From the cell containing the given text, extract its center point as (x, y) coordinate. 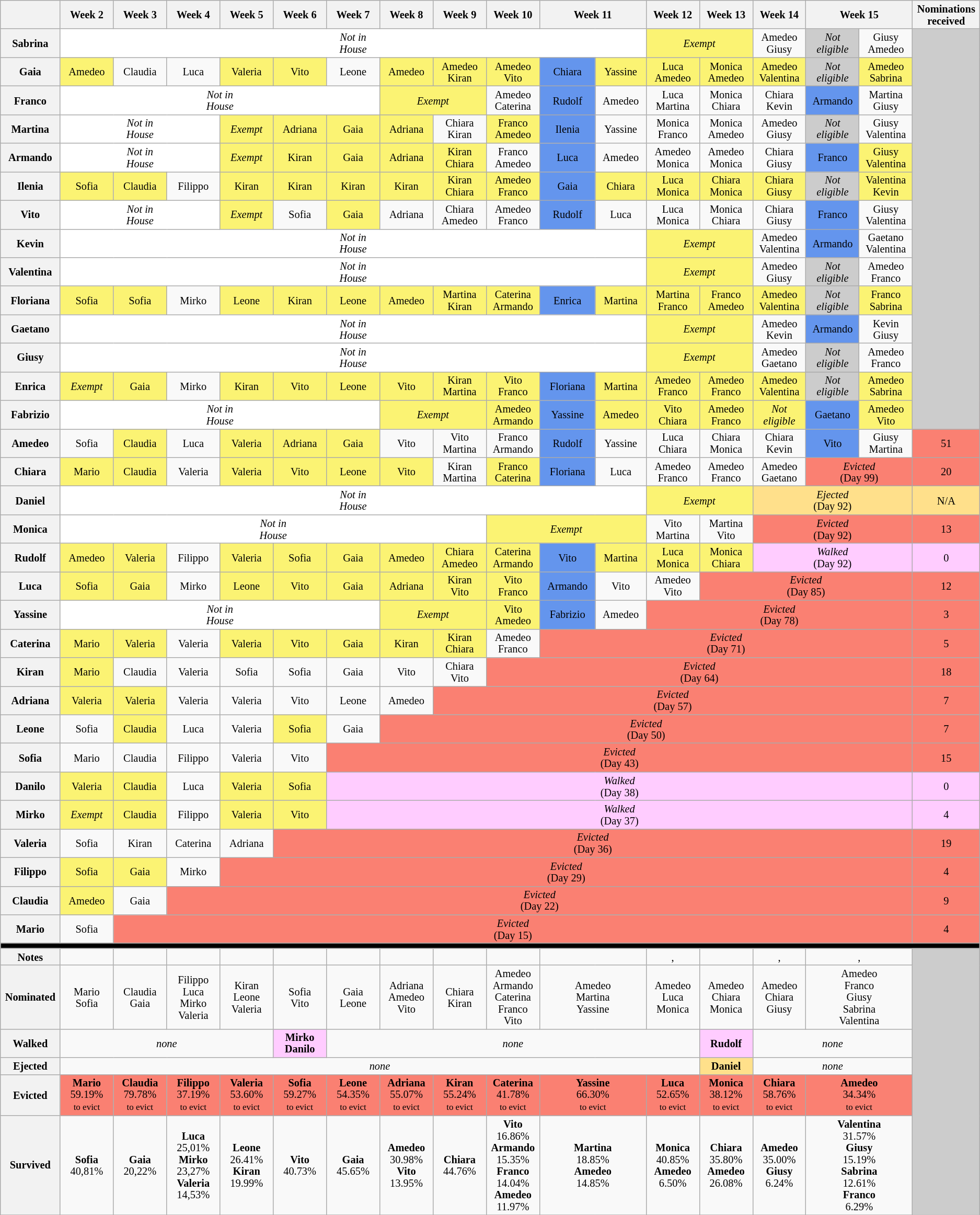
5 (946, 643)
MartinaGiusy (886, 100)
Leone26.41%Kiran19.99% (247, 1165)
FrancoSabrina (886, 300)
ChiaraVito (459, 671)
15 (946, 757)
20 (946, 472)
Vito40.73% (300, 1165)
Adriana55.07%to evict (407, 1095)
VitoAmedeo (513, 615)
Week 12 (673, 15)
Valeria53.60%to evict (247, 1095)
Danilo (30, 786)
Nominationsreceived (946, 15)
AmedeoMartinaYassine (593, 997)
Evicted(Day 85) (806, 586)
KevinGiusy (886, 329)
12 (946, 586)
Walked(Day 92) (833, 557)
Week 11 (593, 15)
Evicted(Day 22) (539, 900)
ValentinaKevin (886, 186)
FrancoCaterina (513, 472)
GiusyMartina (886, 443)
Monica (30, 529)
51 (946, 443)
3 (946, 615)
Monica38.12%to evict (726, 1095)
Kiran55.24%to evict (459, 1095)
Walked (30, 1044)
AmedeoArmando (513, 415)
Evicted(Day 43) (620, 757)
Luca25,01%Mirko23,27%Valeria14,53% (193, 1165)
Amedeo30.98%Vito13.95% (407, 1165)
Vito16.86%Armando15.35%Franco14.04%Amedeo11.97% (513, 1165)
Week 3 (140, 15)
Sofia40,81% (87, 1165)
LucaChiara (673, 443)
MartinaVito (726, 529)
Week 4 (193, 15)
Week 8 (407, 15)
AmedeoLucaMonica (673, 997)
AmedeoArmandoCaterinaFrancoVito (513, 997)
Week 5 (247, 15)
Survived (30, 1165)
Mario59.19%to evict (87, 1095)
Amedeo34.34%to evict (859, 1095)
Walked(Day 37) (620, 815)
AmedeoChiaraMonica (726, 997)
MirkoDanilo (300, 1044)
Evicted(Day 99) (859, 472)
KiranVito (459, 586)
Sabrina (30, 43)
Chiara58.76%to evict (779, 1095)
MonicaFranco (673, 129)
GaetanoValentina (886, 244)
Evicted(Day 50) (646, 729)
AdrianaAmedeoVito (407, 997)
KiranLeoneValeria (247, 997)
Week 13 (726, 15)
Nominated (30, 997)
Notes (30, 957)
AmedeoFrancoGiusySabrinaValentina (859, 997)
Giusy (30, 358)
LucaMartina (673, 100)
Week 2 (87, 15)
Ejected (30, 1066)
GiusyAmedeo (886, 43)
Evicted(Day 57) (672, 701)
Kevin (30, 244)
LucaAmedeo (673, 72)
Evicted(Day 15) (513, 929)
9 (946, 900)
Yassine66.30%to evict (593, 1095)
Evicted(Day 78) (779, 615)
Evicted(Day 92) (833, 529)
ClaudiaGaia (140, 997)
Evicted(Day 29) (567, 872)
Valentina31.57%Giusy15.19%Sabrina12.61%Franco6.29% (859, 1165)
Week 14 (779, 15)
Evicted(Day 71) (725, 643)
N/A (946, 501)
Valentina (30, 272)
MartinaFranco (673, 300)
MartinaKiran (459, 300)
Walked(Day 38) (620, 786)
13 (946, 529)
Gaia45.65% (353, 1165)
Gaia20,22% (140, 1165)
AmedeoChiaraGiusy (779, 997)
SofiaVito (300, 997)
Evicted (30, 1095)
Sofia59.27%to evict (300, 1095)
FilippoLucaMirkoValeria (193, 997)
AmedeoKevin (779, 329)
Week 7 (353, 15)
FrancoArmando (513, 443)
Week 9 (459, 15)
Ejected(Day 92) (833, 501)
Leone54.35%to evict (353, 1095)
VitoChiara (673, 415)
Chiara44.76% (459, 1165)
Week 6 (300, 15)
18 (946, 671)
Caterina41.78%to evict (513, 1095)
Martina18.85%Amedeo14.85% (593, 1165)
Luca52.65%to evict (673, 1095)
Evicted(Day 36) (593, 843)
19 (946, 843)
GaiaLeone (353, 997)
Chiara35.80%Amedeo26.08% (726, 1165)
MarioSofia (87, 997)
Amedeo35.00%Giusy6.24% (779, 1165)
AmedeoCaterina (513, 100)
Evicted(Day 64) (699, 671)
Filippo37.19%to evict (193, 1095)
Week 10 (513, 15)
Week 15 (859, 15)
Monica40.85%Amedeo6.50% (673, 1165)
Claudia79.78%to evict (140, 1095)
AmedeoKiran (459, 72)
